Provide the (x, y) coordinate of the cell's center where the given text is located.  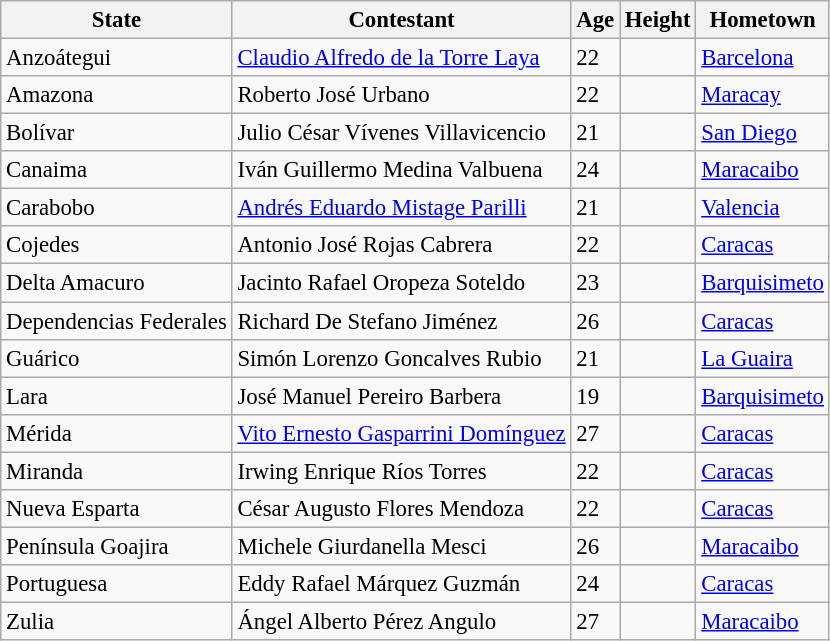
Jacinto Rafael Oropeza Soteldo (402, 283)
Roberto José Urbano (402, 95)
Delta Amacuro (116, 283)
19 (596, 396)
Amazona (116, 95)
Península Goajira (116, 546)
Richard De Stefano Jiménez (402, 321)
Miranda (116, 471)
Irwing Enrique Ríos Torres (402, 471)
Guárico (116, 358)
Ángel Alberto Pérez Angulo (402, 621)
Nueva Esparta (116, 509)
Hometown (762, 20)
Contestant (402, 20)
La Guaira (762, 358)
23 (596, 283)
Andrés Eduardo Mistage Parilli (402, 208)
Simón Lorenzo Goncalves Rubio (402, 358)
Height (658, 20)
Antonio José Rojas Cabrera (402, 245)
Mérida (116, 433)
Age (596, 20)
Cojedes (116, 245)
Valencia (762, 208)
Portuguesa (116, 584)
Maracay (762, 95)
Anzoátegui (116, 58)
Michele Giurdanella Mesci (402, 546)
Bolívar (116, 133)
Carabobo (116, 208)
Dependencias Federales (116, 321)
Barcelona (762, 58)
Julio César Vívenes Villavicencio (402, 133)
Eddy Rafael Márquez Guzmán (402, 584)
Canaima (116, 170)
Claudio Alfredo de la Torre Laya (402, 58)
José Manuel Pereiro Barbera (402, 396)
San Diego (762, 133)
Zulia (116, 621)
Vito Ernesto Gasparrini Domínguez (402, 433)
Lara (116, 396)
César Augusto Flores Mendoza (402, 509)
State (116, 20)
Iván Guillermo Medina Valbuena (402, 170)
